Determine the (X, Y) coordinate at the center of the cell enclosing the given text.  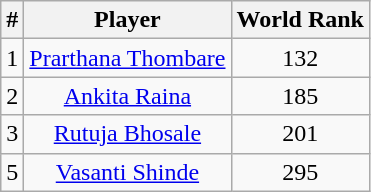
Player (128, 20)
Rutuja Bhosale (128, 134)
Ankita Raina (128, 96)
1 (12, 58)
5 (12, 172)
Vasanti Shinde (128, 172)
2 (12, 96)
295 (300, 172)
185 (300, 96)
# (12, 20)
3 (12, 134)
Prarthana Thombare (128, 58)
World Rank (300, 20)
132 (300, 58)
201 (300, 134)
